Determine the [X, Y] coordinate at the center of the cell enclosing the given text.  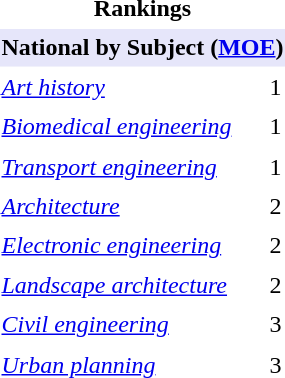
Art history [132, 88]
Biomedical engineering [132, 128]
3 [276, 326]
National by Subject (MOE) [142, 48]
Transport engineering [132, 166]
Landscape architecture [132, 286]
Electronic engineering [132, 246]
Civil engineering [132, 326]
Architecture [132, 206]
